Determine the (x, y) coordinate at the center of the cell enclosing the given text.  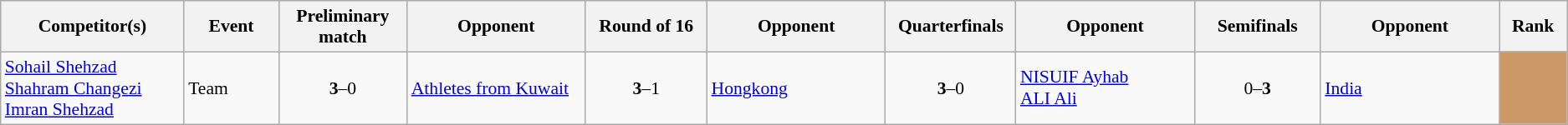
Quarterfinals (951, 27)
Event (231, 27)
India (1410, 88)
3–1 (646, 88)
Athletes from Kuwait (497, 88)
0–3 (1258, 88)
Competitor(s) (92, 27)
Rank (1532, 27)
Preliminary match (343, 27)
Team (231, 88)
Semifinals (1258, 27)
Hongkong (796, 88)
Sohail Shehzad Shahram Changezi Imran Shehzad (92, 88)
Round of 16 (646, 27)
NISUIF Ayhab ALI Ali (1106, 88)
